Return the (x, y) coordinate for the center point of the cell that contains the specified text.  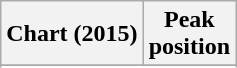
Peakposition (189, 34)
Chart (2015) (72, 34)
